Find where the given text appears and provide that cell's center as [X, Y] coordinate. 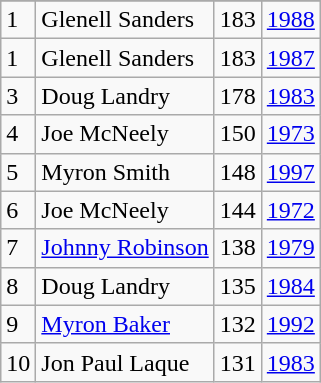
1972 [290, 210]
Jon Paul Laque [125, 362]
Myron Baker [125, 324]
131 [238, 362]
Myron Smith [125, 172]
8 [18, 286]
150 [238, 134]
178 [238, 96]
Johnny Robinson [125, 248]
135 [238, 286]
3 [18, 96]
1973 [290, 134]
1979 [290, 248]
138 [238, 248]
1984 [290, 286]
6 [18, 210]
144 [238, 210]
7 [18, 248]
148 [238, 172]
4 [18, 134]
1997 [290, 172]
10 [18, 362]
1992 [290, 324]
132 [238, 324]
1988 [290, 20]
5 [18, 172]
1987 [290, 58]
9 [18, 324]
